Identify which cell holds the provided text, then report its (X, Y) central coordinate. 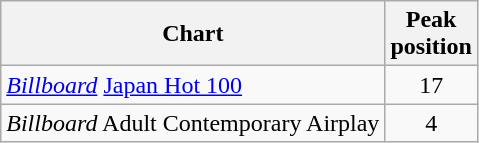
Billboard Adult Contemporary Airplay (193, 123)
Billboard Japan Hot 100 (193, 85)
4 (431, 123)
Chart (193, 34)
Peakposition (431, 34)
17 (431, 85)
